From the cell containing the given text, extract its center point as (X, Y) coordinate. 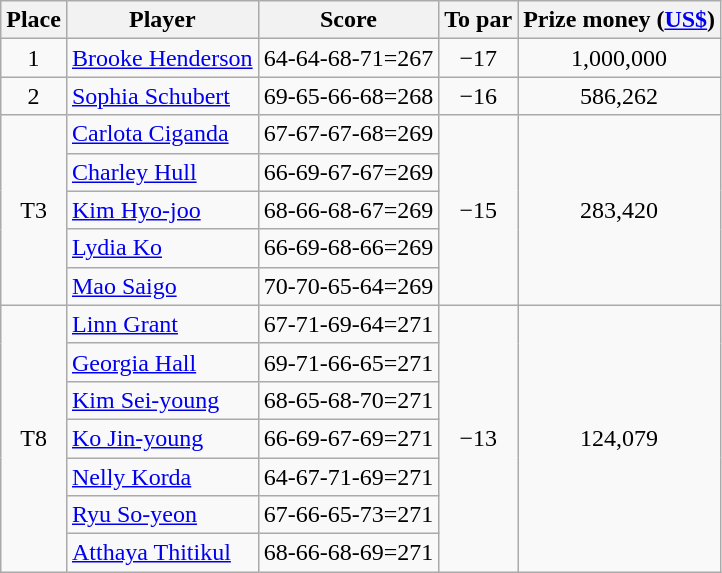
Player (162, 20)
586,262 (620, 96)
Score (348, 20)
Ko Jin-young (162, 438)
−13 (478, 438)
68-66-68-67=269 (348, 210)
124,079 (620, 438)
Linn Grant (162, 324)
Mao Saigo (162, 286)
T8 (34, 438)
Carlota Ciganda (162, 134)
Place (34, 20)
Ryu So-yeon (162, 515)
70-70-65-64=269 (348, 286)
Atthaya Thitikul (162, 553)
67-66-65-73=271 (348, 515)
283,420 (620, 210)
66-69-67-69=271 (348, 438)
−15 (478, 210)
68-66-68-69=271 (348, 553)
1 (34, 58)
67-71-69-64=271 (348, 324)
64-64-68-71=267 (348, 58)
T3 (34, 210)
Georgia Hall (162, 362)
67-67-67-68=269 (348, 134)
64-67-71-69=271 (348, 477)
66-69-67-67=269 (348, 172)
−17 (478, 58)
Prize money (US$) (620, 20)
2 (34, 96)
Kim Sei-young (162, 400)
1,000,000 (620, 58)
Nelly Korda (162, 477)
69-65-66-68=268 (348, 96)
Charley Hull (162, 172)
Brooke Henderson (162, 58)
Kim Hyo-joo (162, 210)
Lydia Ko (162, 248)
−16 (478, 96)
69-71-66-65=271 (348, 362)
To par (478, 20)
Sophia Schubert (162, 96)
68-65-68-70=271 (348, 400)
66-69-68-66=269 (348, 248)
